Search for the cell housing the specified text and yield its [X, Y] center coordinate. 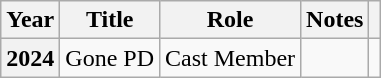
2024 [30, 58]
Cast Member [230, 58]
Notes [335, 20]
Title [110, 20]
Year [30, 20]
Gone PD [110, 58]
Role [230, 20]
